Pinpoint the cell where the given text exists, returning its [X, Y] midpoint coordinate. 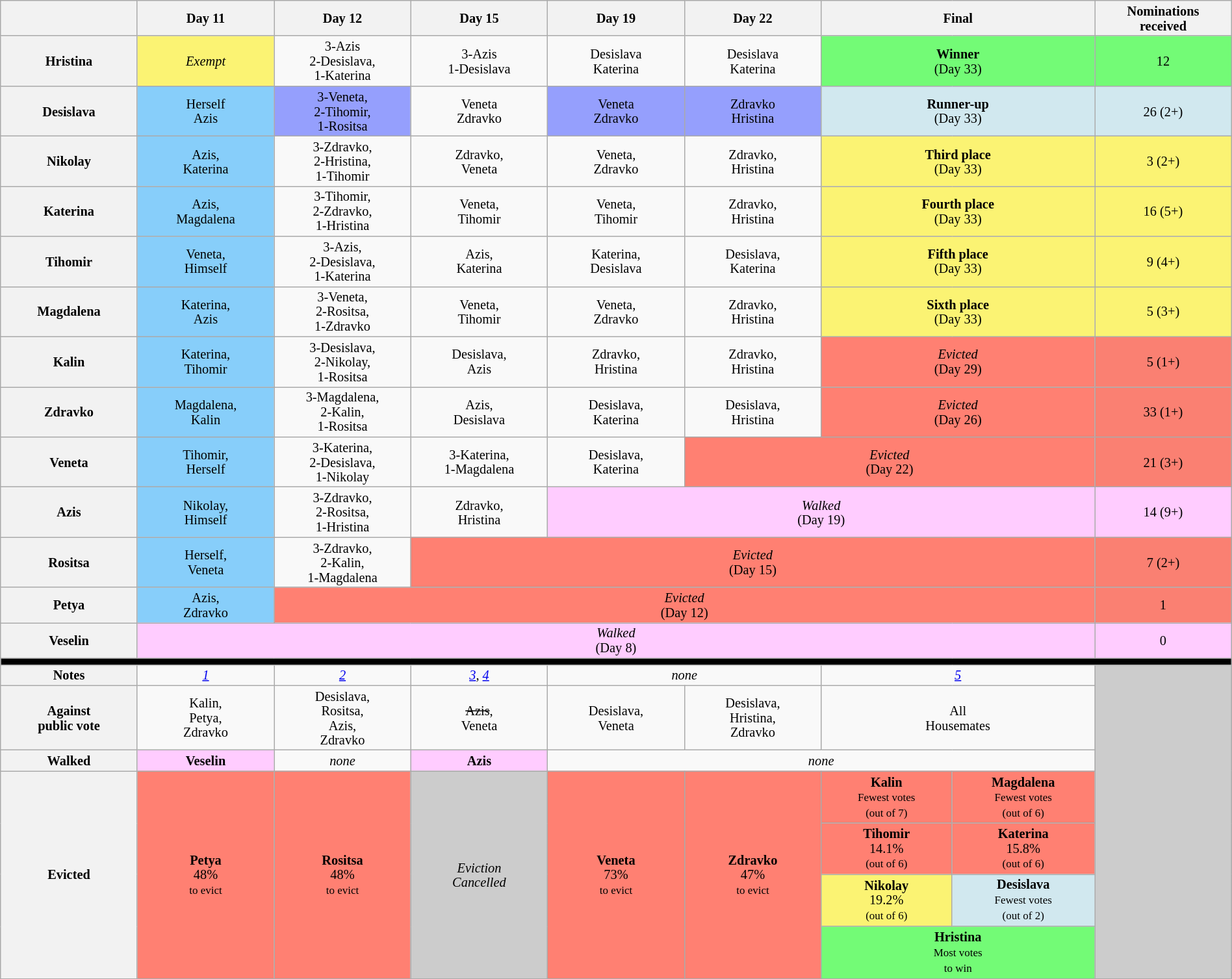
Walked(Day 19) [821, 512]
Desislava,Azis [479, 361]
Desislava,Hristina,Zdravko [752, 718]
3-Zdravko,2-Rositsa,1-Hristina [342, 512]
3-Katerina,1-Magdalena [479, 461]
Fourth place(Day 33) [958, 210]
Katerina,Desislava [616, 261]
Veneta [69, 461]
Katerina,Tihomir [205, 361]
3-Zdravko,2-Kalin,1-Magdalena [342, 563]
12 [1163, 61]
Magdalena [69, 312]
DesislavaFewest votes(out of 2) [1023, 900]
Winner(Day 33) [958, 61]
2 [342, 675]
3, 4 [479, 675]
Kalin [69, 361]
Third place (Day 33) [958, 161]
3-Katerina,2-Desislava,1-Nikolay [342, 461]
Final [958, 18]
Againstpublic vote [69, 718]
Petya 48% to evict [205, 874]
Day 12 [342, 18]
Nikolay [69, 161]
5 [958, 675]
Runner-up(Day 33) [958, 110]
AllHousemates [958, 718]
Notes [69, 675]
HerselfAzis [205, 110]
33 (1+) [1163, 412]
Azis,Zdravko [205, 605]
Rositsa [69, 563]
Evicted(Day 29) [958, 361]
3-Desislava,2-Nikolay,1-Rositsa [342, 361]
Katerina,Azis [205, 312]
EvictionCancelled [479, 874]
Desislava,Hristina [752, 412]
Evicted(Day 15) [752, 563]
Evicted(Day 22) [889, 461]
Day 11 [205, 18]
3-Azis1-Desislava [479, 61]
Magdalena,Kalin [205, 412]
5 (3+) [1163, 312]
3-Veneta,2-Rositsa,1-Zdravko [342, 312]
Day 19 [616, 18]
Kalin,Petya,Zdravko [205, 718]
Evicted(Day 26) [958, 412]
Nikolay,Himself [205, 512]
Azis,Magdalena [205, 210]
Katerina15.8%(out of 6) [1023, 848]
3-Azis2-Desislava,1-Katerina [342, 61]
0 [1163, 641]
Day 15 [479, 18]
Walked(Day 8) [616, 641]
3-Tihomir,2-Zdravko,1-Hristina [342, 210]
Desislava,Rositsa,Azis,Zdravko [342, 718]
Evicted(Day 12) [685, 605]
Nominationsreceived [1163, 18]
Zdravko [69, 412]
ZdravkoHristina [752, 110]
Zdravko 47% to evict [752, 874]
Desislava,Veneta [616, 718]
Azis,Veneta [479, 718]
3 (2+) [1163, 161]
7 (2+) [1163, 563]
KalinFewest votes(out of 7) [886, 797]
Fifth place(Day 33) [958, 261]
Sixth place(Day 33) [958, 312]
Day 22 [752, 18]
Walked [69, 760]
16 (5+) [1163, 210]
Azis,Desislava [479, 412]
Katerina [69, 210]
Veneta,Himself [205, 261]
Herself,Veneta [205, 563]
Veneta 73% to evict [616, 874]
3-Zdravko,2-Hristina,1-Tihomir [342, 161]
Tihomir [69, 261]
3-Veneta,2-Tihomir,1-Rositsa [342, 110]
21 (3+) [1163, 461]
HristinaMost votesto win [958, 952]
5 (1+) [1163, 361]
Desislava [69, 110]
Petya [69, 605]
14 (9+) [1163, 512]
Hristina [69, 61]
26 (2+) [1163, 110]
9 (4+) [1163, 261]
Exempt [205, 61]
Evicted [69, 874]
MagdalenaFewest votes(out of 6) [1023, 797]
Tihomir14.1%(out of 6) [886, 848]
3-Azis,2-Desislava,1-Katerina [342, 261]
Rositsa 48% to evict [342, 874]
Tihomir,Herself [205, 461]
Nikolay19.2%(out of 6) [886, 900]
3-Magdalena,2-Kalin,1-Rositsa [342, 412]
Zdravko,Veneta [479, 161]
